Determine the [x, y] coordinate at the center of the cell enclosing the given text.  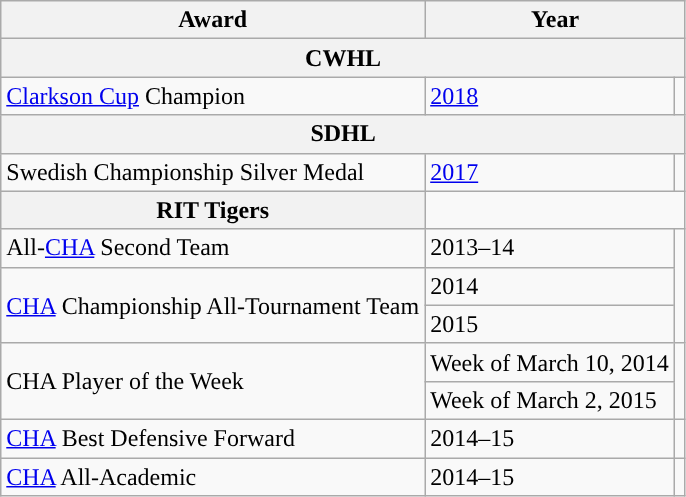
Week of March 2, 2015 [550, 400]
Award [213, 20]
CHA Championship All-Tournament Team [213, 305]
CHA Best Defensive Forward [213, 438]
Week of March 10, 2014 [550, 362]
2013–14 [550, 248]
2018 [550, 96]
RIT Tigers [213, 210]
All-CHA Second Team [213, 248]
Year [556, 20]
SDHL [344, 134]
2017 [550, 172]
CWHL [344, 58]
2015 [550, 324]
CHA All-Academic [213, 477]
Swedish Championship Silver Medal [213, 172]
2014 [550, 286]
CHA Player of the Week [213, 381]
Clarkson Cup Champion [213, 96]
